Extract the [X, Y] coordinate from the center of the cell holding the provided text.  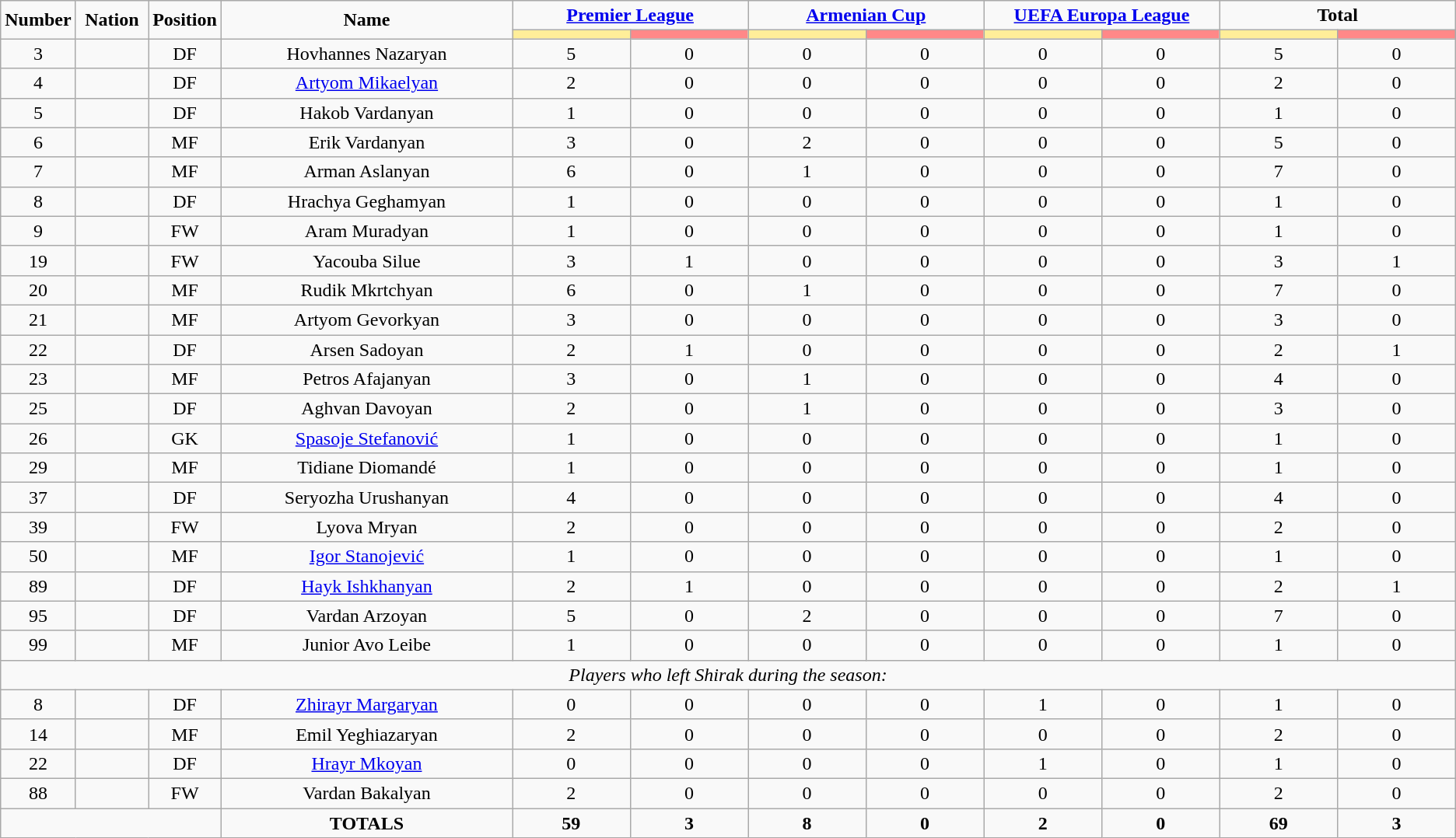
Hakob Vardanyan [366, 113]
39 [38, 527]
26 [38, 438]
69 [1279, 823]
Vardan Bakalyan [366, 793]
Emil Yeghiazaryan [366, 734]
25 [38, 409]
95 [38, 616]
14 [38, 734]
Players who left Shirak during the season: [728, 675]
29 [38, 468]
Arsen Sadoyan [366, 349]
Igor Stanojević [366, 557]
50 [38, 557]
Spasoje Stefanović [366, 438]
Total [1338, 16]
Aghvan Davoyan [366, 409]
Junior Avo Leibe [366, 645]
Artyom Mikaelyan [366, 83]
Hayk Ishkhanyan [366, 586]
GK [185, 438]
Nation [112, 20]
20 [38, 290]
9 [38, 231]
Rudik Mkrtchyan [366, 290]
UEFA Europa League [1101, 16]
37 [38, 498]
Arman Aslanyan [366, 172]
Artyom Gevorkyan [366, 319]
99 [38, 645]
Hrachya Geghamyan [366, 201]
Hrayr Mkoyan [366, 763]
89 [38, 586]
Position [185, 20]
88 [38, 793]
Yacouba Silue [366, 260]
TOTALS [366, 823]
Seryozha Urushanyan [366, 498]
Number [38, 20]
59 [571, 823]
Tidiane Diomandé [366, 468]
Lyova Mryan [366, 527]
Armenian Cup [866, 16]
Petros Afajanyan [366, 379]
Erik Vardanyan [366, 142]
Premier League [630, 16]
Name [366, 20]
Aram Muradyan [366, 231]
19 [38, 260]
Zhirayr Margaryan [366, 704]
21 [38, 319]
Vardan Arzoyan [366, 616]
Hovhannes Nazaryan [366, 54]
23 [38, 379]
